Determine the [x, y] coordinate at the center of the cell enclosing the given text.  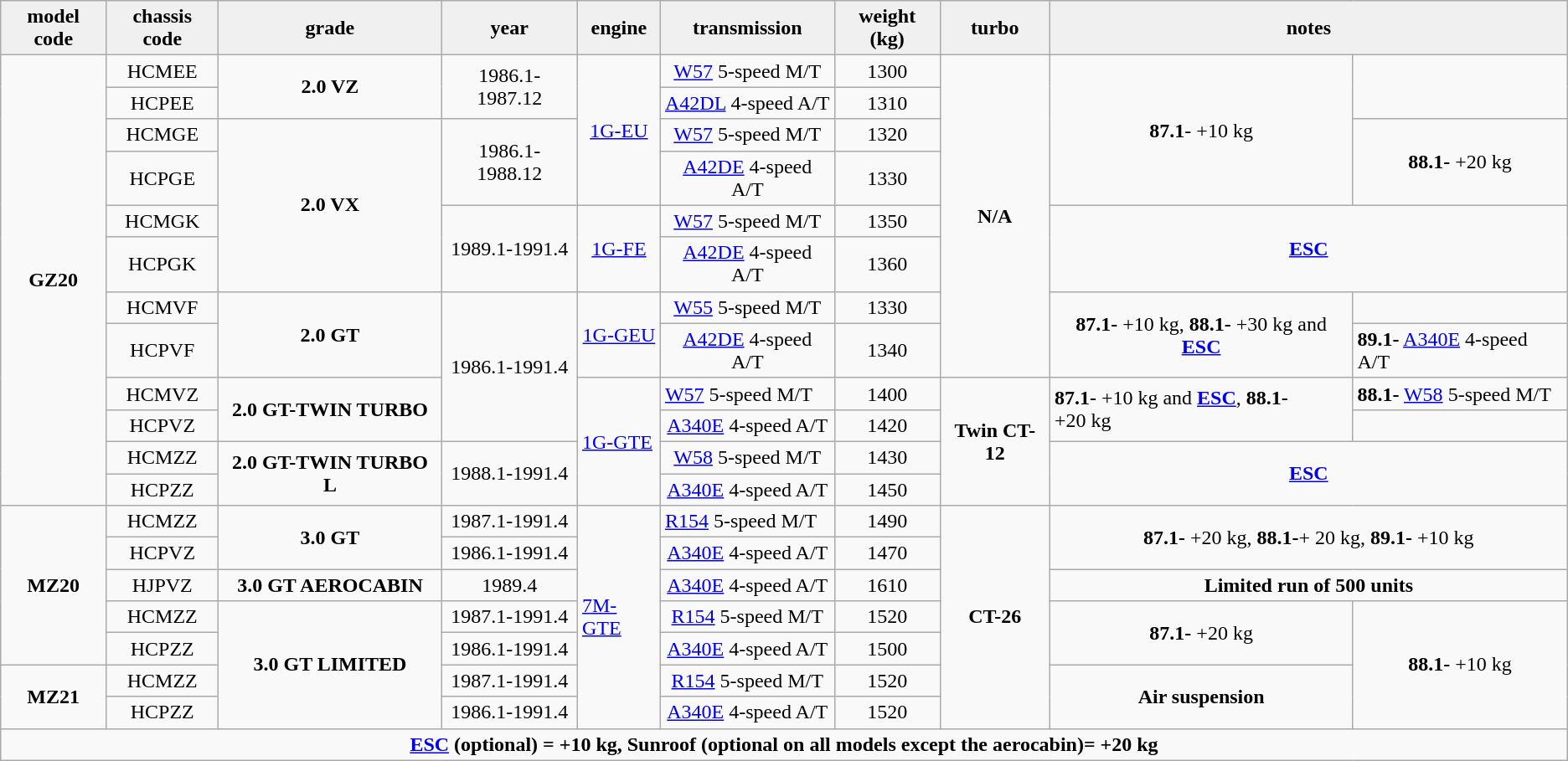
W58 5-speed M/T [747, 457]
2.0 VZ [330, 87]
HCMVF [162, 307]
Air suspension [1201, 697]
1G-EU [618, 131]
engine [618, 28]
2.0 VX [330, 205]
87.1- +10 kg and ESC, 88.1- +20 kg [1201, 409]
89.1- A340E 4-speed A/T [1460, 350]
HCMGE [162, 135]
1G-GEU [618, 335]
2.0 GT-TWIN TURBO L [330, 473]
CT-26 [995, 617]
1300 [887, 71]
HCPEE [162, 103]
1430 [887, 457]
88.1- +20 kg [1460, 162]
transmission [747, 28]
chassis code [162, 28]
87.1- +10 kg [1201, 131]
88.1- W58 5-speed M/T [1460, 393]
7M-GTE [618, 617]
grade [330, 28]
1470 [887, 553]
1988.1-1991.4 [509, 473]
1610 [887, 585]
MZ20 [54, 585]
notes [1308, 28]
1420 [887, 425]
1989.4 [509, 585]
1G-FE [618, 248]
1350 [887, 221]
MZ21 [54, 697]
1986.1-1987.12 [509, 87]
HJPVZ [162, 585]
87.1- +10 kg, 88.1- +30 kg and ESC [1201, 335]
A42DL 4-speed A/T [747, 103]
1320 [887, 135]
1400 [887, 393]
3.0 GT [330, 537]
ESC (optional) = +10 kg, Sunroof (optional on all models except the aerocabin)= +20 kg [784, 744]
2.0 GT-TWIN TURBO [330, 409]
HCMVZ [162, 393]
1450 [887, 490]
HCPGK [162, 265]
3.0 GT LIMITED [330, 665]
1360 [887, 265]
W55 5-speed M/T [747, 307]
turbo [995, 28]
3.0 GT AEROCABIN [330, 585]
1490 [887, 522]
Twin CT-12 [995, 441]
87.1- +20 kg [1201, 633]
1340 [887, 350]
GZ20 [54, 280]
model code [54, 28]
HCPGE [162, 177]
HCPVF [162, 350]
1989.1-1991.4 [509, 248]
HCMEE [162, 71]
2.0 GT [330, 335]
1500 [887, 649]
Limited run of 500 units [1308, 585]
weight (kg) [887, 28]
87.1- +20 kg, 88.1-+ 20 kg, 89.1- +10 kg [1308, 537]
HCMGK [162, 221]
1986.1-1988.12 [509, 162]
1310 [887, 103]
N/A [995, 217]
year [509, 28]
88.1- +10 kg [1460, 665]
1G-GTE [618, 441]
